Determine the [x, y] coordinate at the center of the cell enclosing the given text.  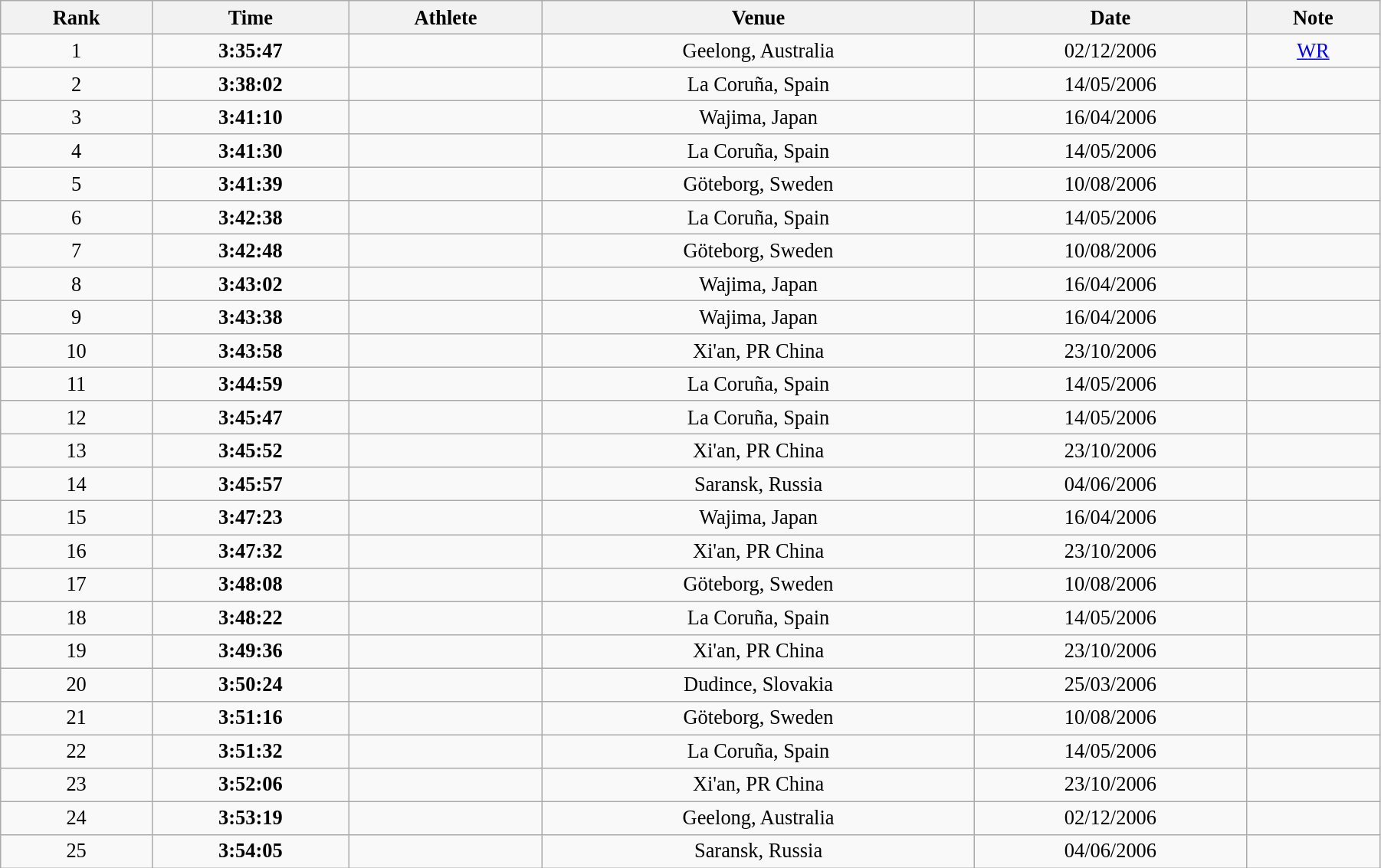
21 [77, 718]
2 [77, 84]
17 [77, 585]
3:43:02 [250, 284]
3:41:30 [250, 151]
25 [77, 851]
12 [77, 418]
9 [77, 317]
14 [77, 484]
3:42:48 [250, 251]
23 [77, 784]
3:48:22 [250, 617]
3:51:16 [250, 718]
Athlete [446, 17]
6 [77, 218]
Rank [77, 17]
3:54:05 [250, 851]
3:45:47 [250, 418]
22 [77, 751]
3:42:38 [250, 218]
3:38:02 [250, 84]
3:52:06 [250, 784]
3:43:38 [250, 317]
3:41:39 [250, 184]
Note [1313, 17]
3:35:47 [250, 51]
16 [77, 551]
20 [77, 684]
8 [77, 284]
WR [1313, 51]
3:53:19 [250, 817]
3:43:58 [250, 351]
3:45:52 [250, 450]
3:45:57 [250, 484]
3:48:08 [250, 585]
18 [77, 617]
13 [77, 450]
3:50:24 [250, 684]
3:49:36 [250, 651]
25/03/2006 [1110, 684]
1 [77, 51]
3:47:23 [250, 518]
3:47:32 [250, 551]
Dudince, Slovakia [759, 684]
3:44:59 [250, 384]
Time [250, 17]
24 [77, 817]
3:41:10 [250, 117]
3:51:32 [250, 751]
Venue [759, 17]
10 [77, 351]
19 [77, 651]
3 [77, 117]
Date [1110, 17]
5 [77, 184]
11 [77, 384]
7 [77, 251]
4 [77, 151]
15 [77, 518]
